From the cell containing the given text, extract its center point as (x, y) coordinate. 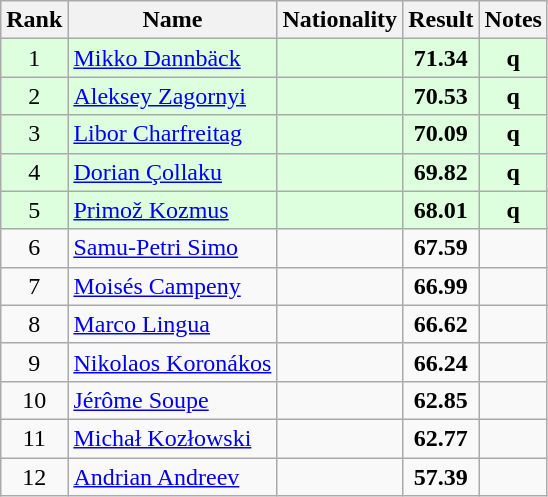
62.77 (441, 438)
66.62 (441, 324)
62.85 (441, 400)
Result (441, 20)
7 (34, 286)
Libor Charfreitag (172, 134)
5 (34, 210)
69.82 (441, 172)
Andrian Andreev (172, 477)
9 (34, 362)
57.39 (441, 477)
70.53 (441, 96)
Samu-Petri Simo (172, 248)
4 (34, 172)
11 (34, 438)
Name (172, 20)
10 (34, 400)
Nationality (340, 20)
68.01 (441, 210)
3 (34, 134)
Notes (513, 20)
Nikolaos Koronákos (172, 362)
Marco Lingua (172, 324)
Aleksey Zagornyi (172, 96)
Michał Kozłowski (172, 438)
Primož Kozmus (172, 210)
66.99 (441, 286)
Rank (34, 20)
8 (34, 324)
Mikko Dannbäck (172, 58)
6 (34, 248)
Jérôme Soupe (172, 400)
66.24 (441, 362)
Dorian Çollaku (172, 172)
2 (34, 96)
12 (34, 477)
Moisés Campeny (172, 286)
1 (34, 58)
71.34 (441, 58)
67.59 (441, 248)
70.09 (441, 134)
